Return the [x, y] coordinate for the center point of the cell that contains the specified text.  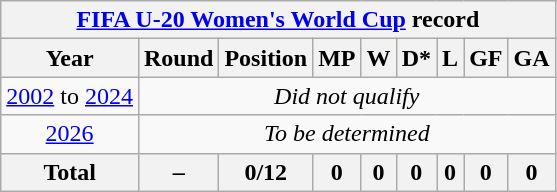
– [178, 172]
2026 [70, 134]
Total [70, 172]
L [450, 58]
FIFA U-20 Women's World Cup record [278, 20]
GF [486, 58]
Did not qualify [346, 96]
To be determined [346, 134]
Position [266, 58]
2002 to 2024 [70, 96]
MP [337, 58]
Round [178, 58]
0/12 [266, 172]
W [378, 58]
GA [532, 58]
D* [416, 58]
Year [70, 58]
